Scan for the cell matching the given text and deliver its [x, y] coordinate at center. 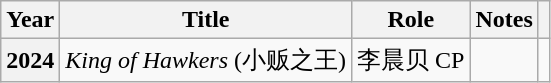
King of Hawkers (小贩之王) [206, 60]
Notes [504, 20]
李晨贝 CP [411, 60]
Role [411, 20]
Year [30, 20]
Title [206, 20]
2024 [30, 60]
